Scan for the cell matching the given text and deliver its (x, y) coordinate at center. 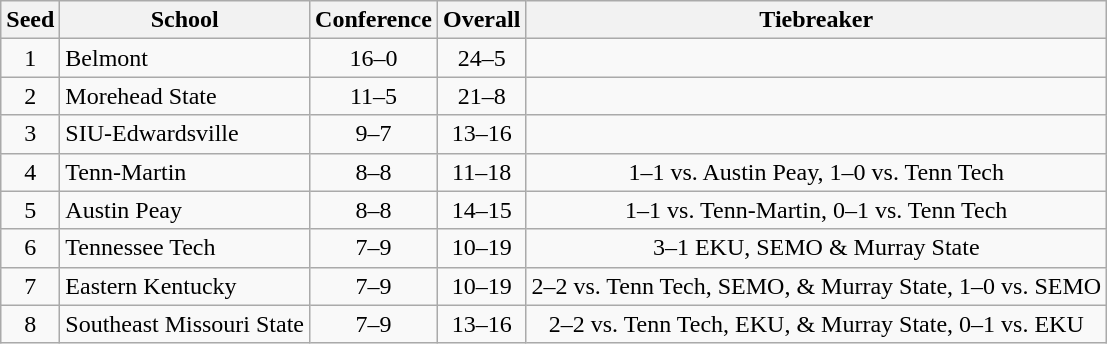
24–5 (481, 58)
Eastern Kentucky (185, 286)
4 (30, 172)
21–8 (481, 96)
1 (30, 58)
11–5 (374, 96)
16–0 (374, 58)
3 (30, 134)
Tenn-Martin (185, 172)
Austin Peay (185, 210)
7 (30, 286)
6 (30, 248)
2–2 vs. Tenn Tech, EKU, & Murray State, 0–1 vs. EKU (816, 324)
9–7 (374, 134)
Conference (374, 20)
1–1 vs. Tenn-Martin, 0–1 vs. Tenn Tech (816, 210)
Overall (481, 20)
3–1 EKU, SEMO & Murray State (816, 248)
14–15 (481, 210)
Seed (30, 20)
5 (30, 210)
11–18 (481, 172)
School (185, 20)
Southeast Missouri State (185, 324)
8 (30, 324)
SIU-Edwardsville (185, 134)
Tiebreaker (816, 20)
Tennessee Tech (185, 248)
Morehead State (185, 96)
2–2 vs. Tenn Tech, SEMO, & Murray State, 1–0 vs. SEMO (816, 286)
2 (30, 96)
Belmont (185, 58)
1–1 vs. Austin Peay, 1–0 vs. Tenn Tech (816, 172)
